Detect which cell encompasses the target text, then output its [X, Y] center coordinate. 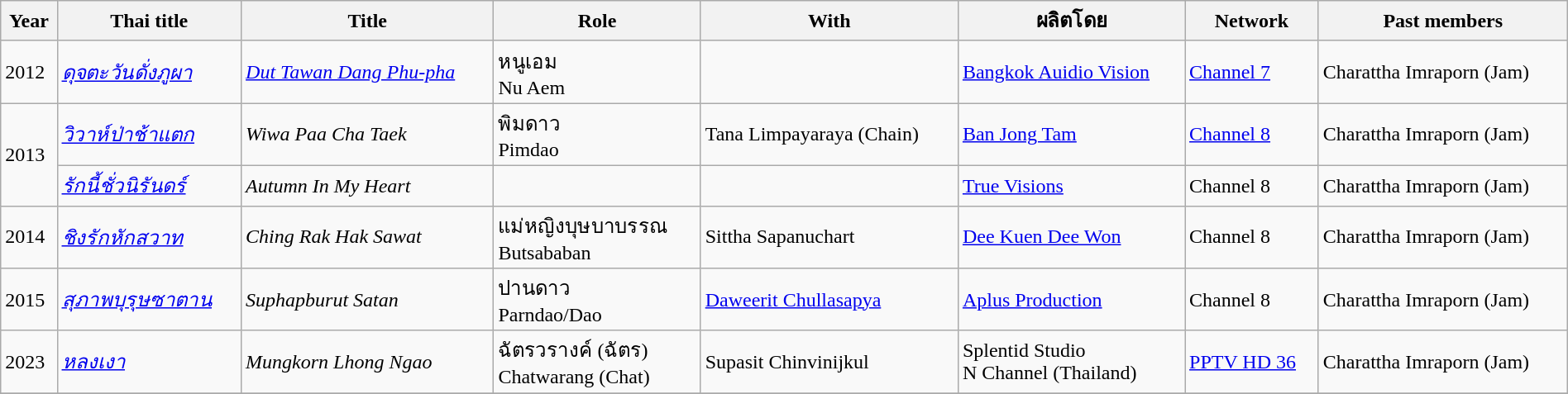
Year [29, 21]
Thai title [149, 21]
ฉัตรวรางค์ (ฉัตร) Chatwarang (Chat) [597, 362]
2015 [29, 300]
Channel 7 [1252, 72]
แม่หญิงบุษบาบรรณ Butsababan [597, 237]
Wiwa Paa Cha Taek [367, 135]
PPTV HD 36 [1252, 362]
Bangkok Auidio Vision [1071, 72]
Mungkorn Lhong Ngao [367, 362]
Past members [1442, 21]
2023 [29, 362]
Splentid Studio N Channel (Thailand) [1071, 362]
2014 [29, 237]
Role [597, 21]
Aplus Production [1071, 300]
ผลิตโดย [1071, 21]
2013 [29, 154]
Suphapburut Satan [367, 300]
Tana Limpayaraya (Chain) [829, 135]
2012 [29, 72]
Ching Rak Hak Sawat [367, 237]
วิวาห์ป่าช้าแตก [149, 135]
Autumn In My Heart [367, 185]
Title [367, 21]
Dee Kuen Dee Won [1071, 237]
สุภาพบุรุษซาตาน [149, 300]
Supasit Chinvinijkul [829, 362]
รักนี้ชั่วนิรันดร์ [149, 185]
With [829, 21]
พิมดาว Pimdao [597, 135]
True Visions [1071, 185]
ปานดาว Parndao/Dao [597, 300]
Ban Jong Tam [1071, 135]
หนูเอม Nu Aem [597, 72]
Daweerit Chullasapya [829, 300]
Dut Tawan Dang Phu-pha [367, 72]
หลงเงา [149, 362]
ชิงรักหักสวาท [149, 237]
Sittha Sapanuchart [829, 237]
Network [1252, 21]
ดุจตะวันดั่งภูผา [149, 72]
